Detect which cell encompasses the target text, then output its (X, Y) center coordinate. 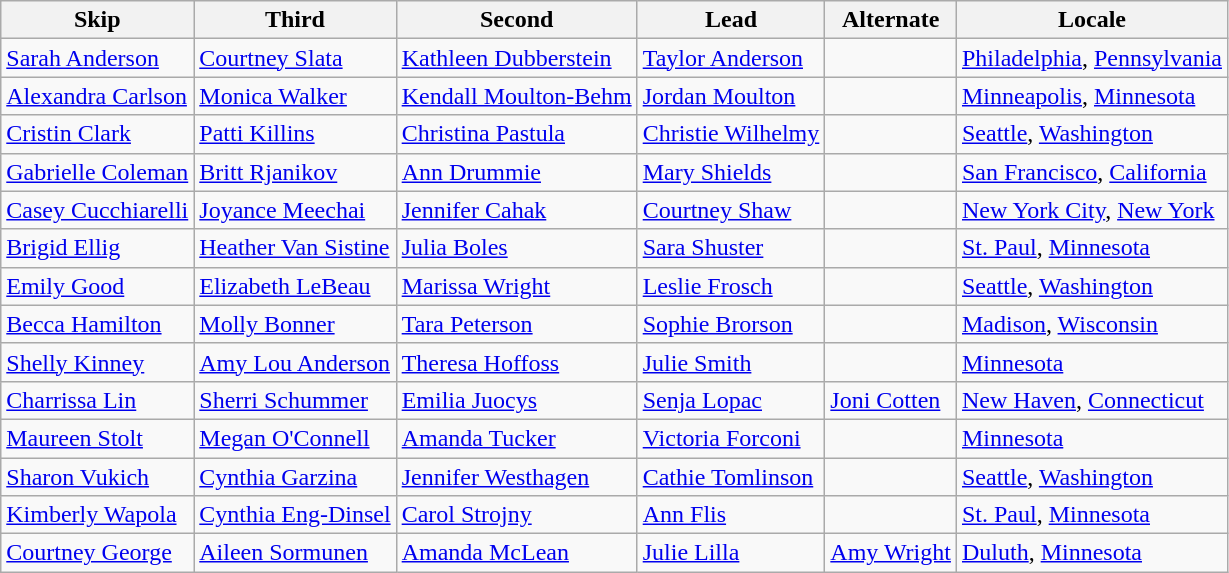
Senja Lopac (731, 400)
Sharon Vukich (98, 477)
Tara Peterson (516, 324)
Sophie Brorson (731, 324)
Courtney Slata (295, 58)
Philadelphia, Pennsylvania (1092, 58)
Patti Killins (295, 134)
New York City, New York (1092, 210)
Sarah Anderson (98, 58)
Cynthia Garzina (295, 477)
Amanda Tucker (516, 438)
Marissa Wright (516, 286)
San Francisco, California (1092, 172)
Amy Lou Anderson (295, 362)
Lead (731, 20)
Julia Boles (516, 248)
Kathleen Dubberstein (516, 58)
Jennifer Cahak (516, 210)
Kendall Moulton-Behm (516, 96)
Mary Shields (731, 172)
Taylor Anderson (731, 58)
Carol Strojny (516, 515)
Leslie Frosch (731, 286)
Duluth, Minnesota (1092, 553)
Shelly Kinney (98, 362)
Monica Walker (295, 96)
Ann Drummie (516, 172)
Kimberly Wapola (98, 515)
Brigid Ellig (98, 248)
Theresa Hoffoss (516, 362)
Jennifer Westhagen (516, 477)
Sara Shuster (731, 248)
Emily Good (98, 286)
Second (516, 20)
Elizabeth LeBeau (295, 286)
Julie Smith (731, 362)
Courtney George (98, 553)
Locale (1092, 20)
Alternate (891, 20)
Third (295, 20)
Jordan Moulton (731, 96)
Becca Hamilton (98, 324)
Christie Wilhelmy (731, 134)
Skip (98, 20)
Megan O'Connell (295, 438)
Amanda McLean (516, 553)
Joyance Meechai (295, 210)
Courtney Shaw (731, 210)
Heather Van Sistine (295, 248)
Molly Bonner (295, 324)
Cristin Clark (98, 134)
Cynthia Eng-Dinsel (295, 515)
Christina Pastula (516, 134)
Madison, Wisconsin (1092, 324)
Minneapolis, Minnesota (1092, 96)
Casey Cucchiarelli (98, 210)
Charrissa Lin (98, 400)
Amy Wright (891, 553)
Alexandra Carlson (98, 96)
New Haven, Connecticut (1092, 400)
Sherri Schummer (295, 400)
Britt Rjanikov (295, 172)
Ann Flis (731, 515)
Emilia Juocys (516, 400)
Cathie Tomlinson (731, 477)
Julie Lilla (731, 553)
Maureen Stolt (98, 438)
Joni Cotten (891, 400)
Gabrielle Coleman (98, 172)
Victoria Forconi (731, 438)
Aileen Sormunen (295, 553)
